Scan for the cell matching the given text and deliver its (x, y) coordinate at center. 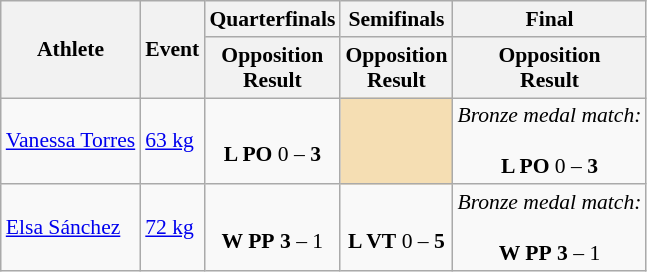
W PP 3 – 1 (272, 228)
Event (172, 50)
Bronze medal match:W PP 3 – 1 (549, 228)
L PO 0 – 3 (272, 142)
Final (549, 19)
L VT 0 – 5 (396, 228)
63 kg (172, 142)
Elsa Sánchez (71, 228)
Bronze medal match:L PO 0 – 3 (549, 142)
Athlete (71, 50)
Semifinals (396, 19)
Vanessa Torres (71, 142)
Quarterfinals (272, 19)
72 kg (172, 228)
